Search for the cell housing the specified text and yield its [X, Y] center coordinate. 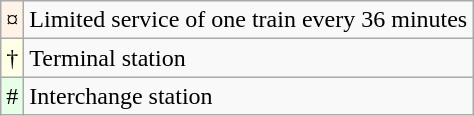
¤ [12, 20]
Interchange station [248, 96]
† [12, 58]
# [12, 96]
Limited service of one train every 36 minutes [248, 20]
Terminal station [248, 58]
